Return the (X, Y) coordinate for the center point of the cell that contains the specified text.  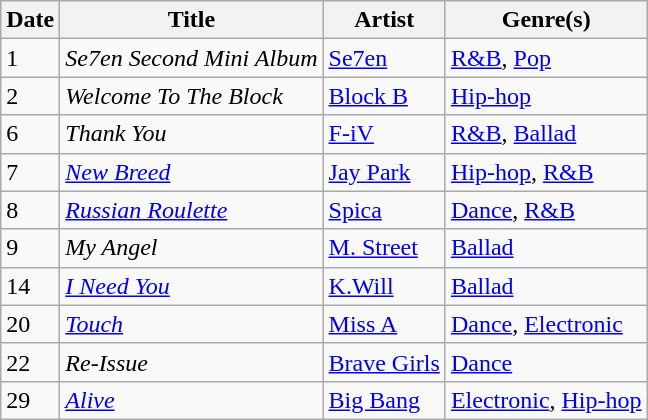
9 (30, 248)
Big Bang (384, 400)
Jay Park (384, 172)
Dance (546, 362)
20 (30, 324)
R&B, Ballad (546, 134)
M. Street (384, 248)
R&B, Pop (546, 58)
Dance, Electronic (546, 324)
6 (30, 134)
Thank You (192, 134)
7 (30, 172)
8 (30, 210)
Dance, R&B (546, 210)
Genre(s) (546, 20)
I Need You (192, 286)
Se7en Second Mini Album (192, 58)
1 (30, 58)
22 (30, 362)
Welcome To The Block (192, 96)
Brave Girls (384, 362)
Se7en (384, 58)
Electronic, Hip-hop (546, 400)
14 (30, 286)
Hip-hop (546, 96)
Hip-hop, R&B (546, 172)
Date (30, 20)
Spica (384, 210)
Touch (192, 324)
Title (192, 20)
2 (30, 96)
My Angel (192, 248)
Block B (384, 96)
K.Will (384, 286)
New Breed (192, 172)
Re-Issue (192, 362)
Russian Roulette (192, 210)
29 (30, 400)
F-iV (384, 134)
Alive (192, 400)
Miss A (384, 324)
Artist (384, 20)
